Find where the given text appears and provide that cell's center as (x, y) coordinate. 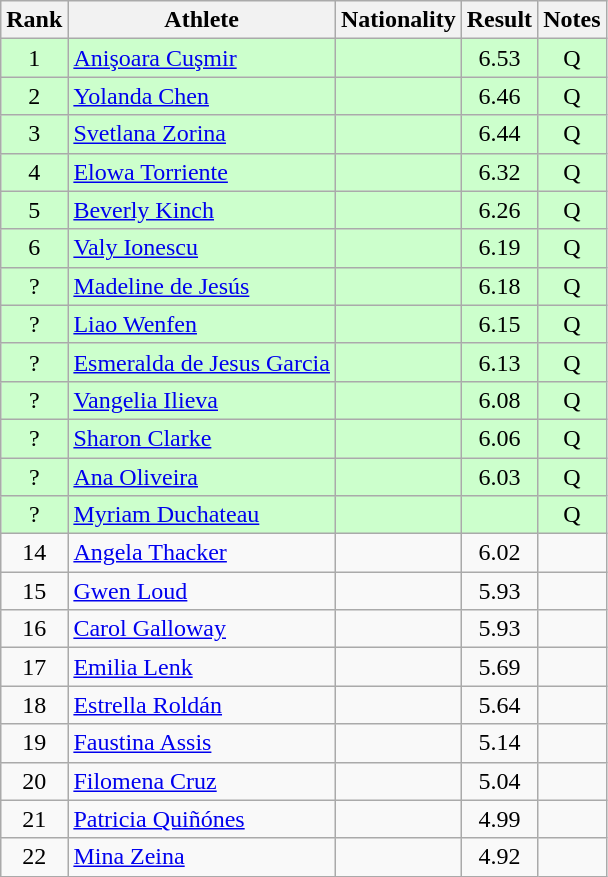
20 (34, 781)
6.26 (499, 210)
6.46 (499, 96)
Sharon Clarke (202, 438)
Svetlana Zorina (202, 134)
14 (34, 553)
Result (499, 20)
21 (34, 819)
Madeline de Jesús (202, 286)
Yolanda Chen (202, 96)
Valy Ionescu (202, 248)
22 (34, 857)
Angela Thacker (202, 553)
6.02 (499, 553)
5.64 (499, 705)
18 (34, 705)
Gwen Loud (202, 591)
Estrella Roldán (202, 705)
6.18 (499, 286)
6.08 (499, 400)
19 (34, 743)
15 (34, 591)
Filomena Cruz (202, 781)
Nationality (398, 20)
Anişoara Cuşmir (202, 58)
Mina Zeina (202, 857)
5.14 (499, 743)
4.99 (499, 819)
Beverly Kinch (202, 210)
3 (34, 134)
Elowa Torriente (202, 172)
Myriam Duchateau (202, 515)
2 (34, 96)
5.69 (499, 667)
5 (34, 210)
6.53 (499, 58)
1 (34, 58)
Ana Oliveira (202, 477)
Vangelia Ilieva (202, 400)
Carol Galloway (202, 629)
6.19 (499, 248)
Rank (34, 20)
Patricia Quiñónes (202, 819)
6.06 (499, 438)
6.15 (499, 324)
Athlete (202, 20)
16 (34, 629)
5.04 (499, 781)
17 (34, 667)
6.03 (499, 477)
6.13 (499, 362)
6.44 (499, 134)
Emilia Lenk (202, 667)
Esmeralda de Jesus Garcia (202, 362)
6.32 (499, 172)
Faustina Assis (202, 743)
Notes (572, 20)
4 (34, 172)
4.92 (499, 857)
Liao Wenfen (202, 324)
6 (34, 248)
